Determine the (X, Y) coordinate at the center of the cell enclosing the given text.  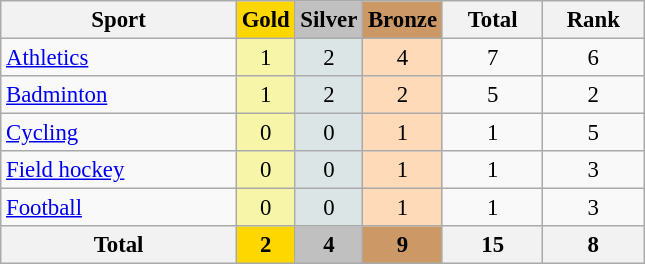
Bronze (403, 20)
15 (492, 245)
6 (594, 58)
Sport (119, 20)
Athletics (119, 58)
Football (119, 208)
Cycling (119, 133)
7 (492, 58)
Rank (594, 20)
9 (403, 245)
Field hockey (119, 170)
Badminton (119, 95)
8 (594, 245)
Gold (266, 20)
Silver (329, 20)
